From the cell containing the given text, extract its center point as (x, y) coordinate. 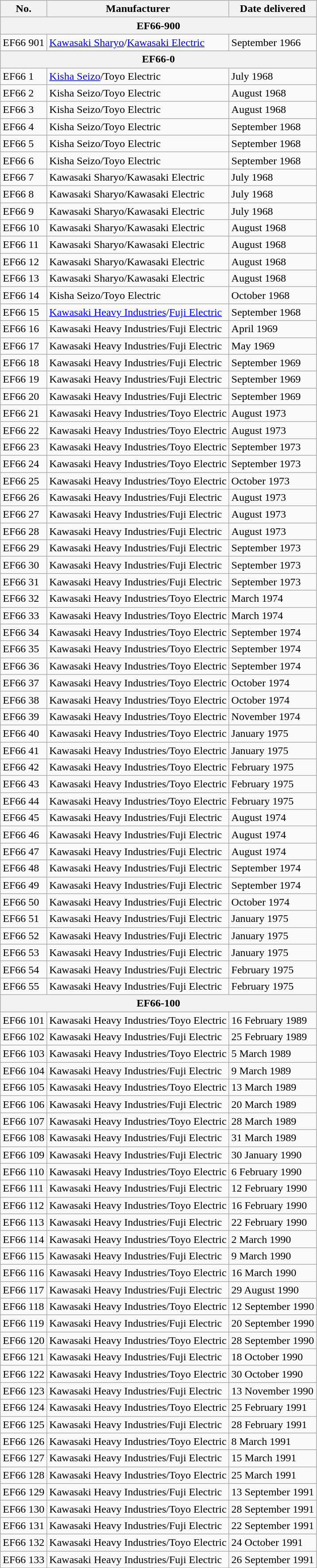
EF66 25 (24, 480)
EF66 38 (24, 700)
EF66 119 (24, 1324)
EF66 19 (24, 379)
6 February 1990 (273, 1172)
EF66 10 (24, 228)
EF66 120 (24, 1340)
31 March 1989 (273, 1138)
28 February 1991 (273, 1425)
EF66 35 (24, 649)
EF66 22 (24, 430)
EF66 23 (24, 447)
EF66 121 (24, 1357)
EF66 37 (24, 683)
Manufacturer (138, 9)
EF66 107 (24, 1121)
EF66 113 (24, 1222)
EF66 34 (24, 632)
EF66 51 (24, 919)
Date delivered (273, 9)
EF66 8 (24, 194)
EF66 12 (24, 262)
EF66 16 (24, 329)
EF66 7 (24, 177)
25 February 1989 (273, 1037)
EF66 129 (24, 1492)
EF66 42 (24, 767)
EF66 55 (24, 986)
EF66 114 (24, 1239)
EF66 47 (24, 852)
29 August 1990 (273, 1290)
EF66 104 (24, 1071)
EF66 29 (24, 548)
EF66 31 (24, 582)
EF66 44 (24, 801)
October 1968 (273, 295)
EF66 27 (24, 515)
EF66-100 (158, 1003)
EF66 54 (24, 969)
EF66 1 (24, 76)
EF66 17 (24, 346)
EF66 46 (24, 835)
EF66 103 (24, 1054)
EF66 53 (24, 952)
EF66 41 (24, 751)
EF66 106 (24, 1104)
EF66 110 (24, 1172)
EF66 9 (24, 211)
EF66 122 (24, 1374)
EF66 13 (24, 279)
April 1969 (273, 329)
EF66 43 (24, 784)
13 November 1990 (273, 1391)
EF66 117 (24, 1290)
12 February 1990 (273, 1189)
EF66 4 (24, 127)
8 March 1991 (273, 1441)
EF66 105 (24, 1088)
EF66 30 (24, 565)
EF66 36 (24, 666)
EF66 11 (24, 245)
12 September 1990 (273, 1307)
16 February 1990 (273, 1205)
25 February 1991 (273, 1408)
9 March 1990 (273, 1256)
EF66-900 (158, 26)
EF66 45 (24, 818)
EF66 132 (24, 1542)
28 September 1991 (273, 1509)
EF66 6 (24, 160)
30 October 1990 (273, 1374)
EF66 20 (24, 396)
24 October 1991 (273, 1542)
EF66 108 (24, 1138)
EF66 115 (24, 1256)
18 October 1990 (273, 1357)
EF66 116 (24, 1273)
No. (24, 9)
EF66 52 (24, 936)
EF66 28 (24, 531)
EF66 111 (24, 1189)
22 February 1990 (273, 1222)
EF66 126 (24, 1441)
EF66 109 (24, 1155)
16 February 1989 (273, 1020)
EF66 33 (24, 616)
EF66 49 (24, 885)
30 January 1990 (273, 1155)
EF66 127 (24, 1458)
October 1973 (273, 480)
EF66 131 (24, 1525)
EF66 14 (24, 295)
13 March 1989 (273, 1088)
16 March 1990 (273, 1273)
September 1966 (273, 43)
EF66 125 (24, 1425)
15 March 1991 (273, 1458)
28 September 1990 (273, 1340)
9 March 1989 (273, 1071)
EF66 39 (24, 716)
EF66 21 (24, 413)
EF66 18 (24, 363)
EF66 112 (24, 1205)
2 March 1990 (273, 1239)
EF66 26 (24, 498)
EF66 40 (24, 733)
28 March 1989 (273, 1121)
26 September 1991 (273, 1559)
EF66 101 (24, 1020)
EF66 24 (24, 464)
EF66 5 (24, 143)
EF66 48 (24, 868)
EF66 128 (24, 1475)
EF66-0 (158, 59)
5 March 1989 (273, 1054)
13 September 1991 (273, 1492)
EF66 2 (24, 93)
EF66 15 (24, 312)
EF66 130 (24, 1509)
EF66 3 (24, 110)
EF66 901 (24, 43)
25 March 1991 (273, 1475)
EF66 102 (24, 1037)
EF66 124 (24, 1408)
EF66 118 (24, 1307)
20 September 1990 (273, 1324)
22 September 1991 (273, 1525)
May 1969 (273, 346)
EF66 50 (24, 902)
EF66 133 (24, 1559)
EF66 32 (24, 599)
November 1974 (273, 716)
EF66 123 (24, 1391)
20 March 1989 (273, 1104)
